Detect which cell encompasses the target text, then output its [X, Y] center coordinate. 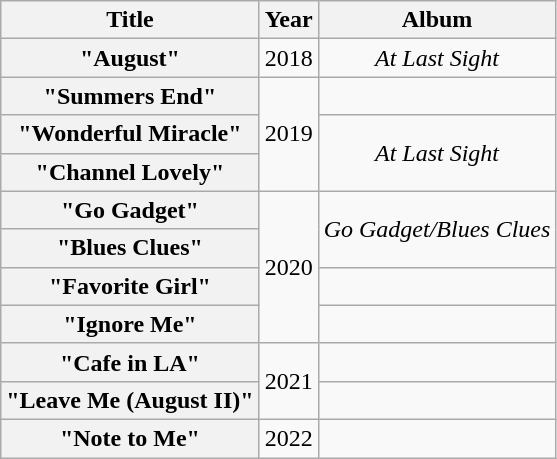
"Wonderful Miracle" [130, 134]
"August" [130, 58]
"Go Gadget" [130, 210]
Album [437, 20]
"Channel Lovely" [130, 172]
2021 [288, 381]
Go Gadget/Blues Clues [437, 229]
"Cafe in LA" [130, 362]
"Favorite Girl" [130, 286]
Year [288, 20]
2018 [288, 58]
2022 [288, 438]
Title [130, 20]
2019 [288, 134]
"Blues Clues" [130, 248]
"Note to Me" [130, 438]
2020 [288, 267]
"Leave Me (August II)" [130, 400]
"Ignore Me" [130, 324]
"Summers End" [130, 96]
